From the cell containing the given text, extract its center point as [X, Y] coordinate. 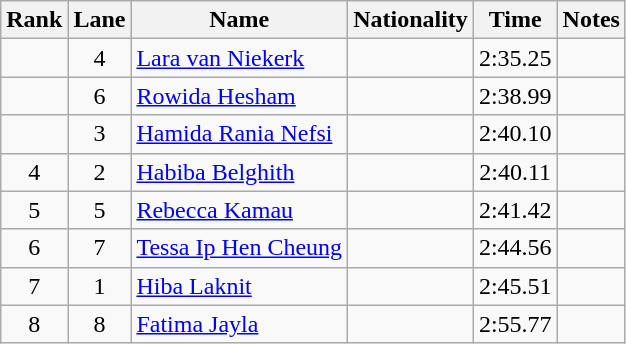
3 [100, 134]
Name [240, 20]
2:41.42 [515, 210]
2:40.11 [515, 172]
Hamida Rania Nefsi [240, 134]
Tessa Ip Hen Cheung [240, 248]
2:44.56 [515, 248]
Fatima Jayla [240, 324]
Lane [100, 20]
Hiba Laknit [240, 286]
2:45.51 [515, 286]
Habiba Belghith [240, 172]
2:38.99 [515, 96]
Rebecca Kamau [240, 210]
1 [100, 286]
2:55.77 [515, 324]
Lara van Niekerk [240, 58]
Time [515, 20]
Notes [591, 20]
2:40.10 [515, 134]
Nationality [411, 20]
Rank [34, 20]
2:35.25 [515, 58]
2 [100, 172]
Rowida Hesham [240, 96]
